Scan for the cell matching the given text and deliver its [x, y] coordinate at center. 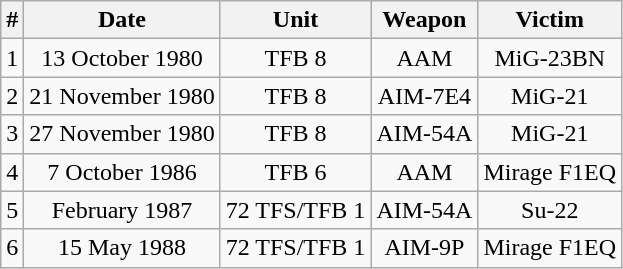
7 October 1986 [122, 172]
Weapon [424, 20]
13 October 1980 [122, 58]
AIM-9P [424, 248]
Victim [550, 20]
Unit [296, 20]
6 [12, 248]
1 [12, 58]
# [12, 20]
4 [12, 172]
15 May 1988 [122, 248]
2 [12, 96]
5 [12, 210]
21 November 1980 [122, 96]
MiG-23BN [550, 58]
AIM-7E4 [424, 96]
Su-22 [550, 210]
February 1987 [122, 210]
Date [122, 20]
TFB 6 [296, 172]
27 November 1980 [122, 134]
3 [12, 134]
